Determine the [X, Y] coordinate at the center of the cell enclosing the given text.  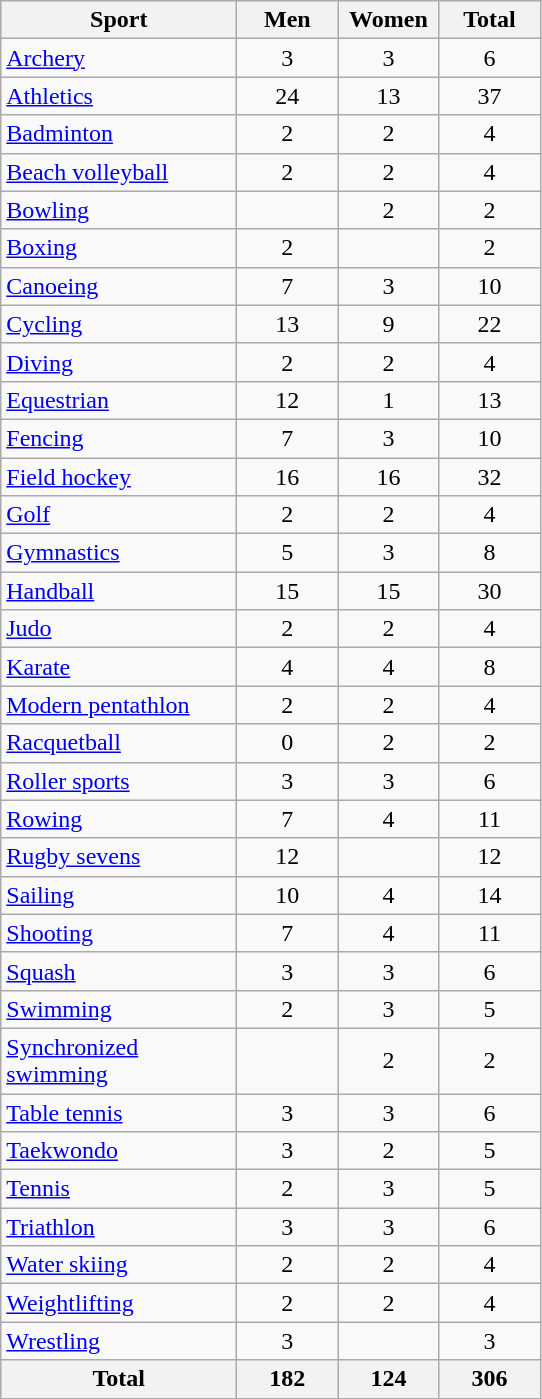
Roller sports [119, 781]
22 [490, 324]
Swimming [119, 1009]
30 [490, 591]
24 [288, 96]
306 [490, 1379]
Table tennis [119, 1113]
Sailing [119, 895]
182 [288, 1379]
14 [490, 895]
Diving [119, 362]
Badminton [119, 134]
Water skiing [119, 1265]
Equestrian [119, 400]
Bowling [119, 210]
Women [388, 20]
Tennis [119, 1189]
1 [388, 400]
Rugby sevens [119, 857]
Squash [119, 971]
Men [288, 20]
Golf [119, 515]
Handball [119, 591]
0 [288, 743]
Karate [119, 667]
Sport [119, 20]
Racquetball [119, 743]
124 [388, 1379]
Canoeing [119, 286]
Modern pentathlon [119, 705]
Weightlifting [119, 1303]
Triathlon [119, 1227]
Fencing [119, 438]
Beach volleyball [119, 172]
9 [388, 324]
Judo [119, 629]
Rowing [119, 819]
Athletics [119, 96]
Cycling [119, 324]
Archery [119, 58]
37 [490, 96]
Taekwondo [119, 1151]
32 [490, 477]
Shooting [119, 933]
Boxing [119, 248]
Synchronized swimming [119, 1060]
Gymnastics [119, 553]
Field hockey [119, 477]
Wrestling [119, 1341]
